Output the (X, Y) coordinate of the center of the cell containing the given text.  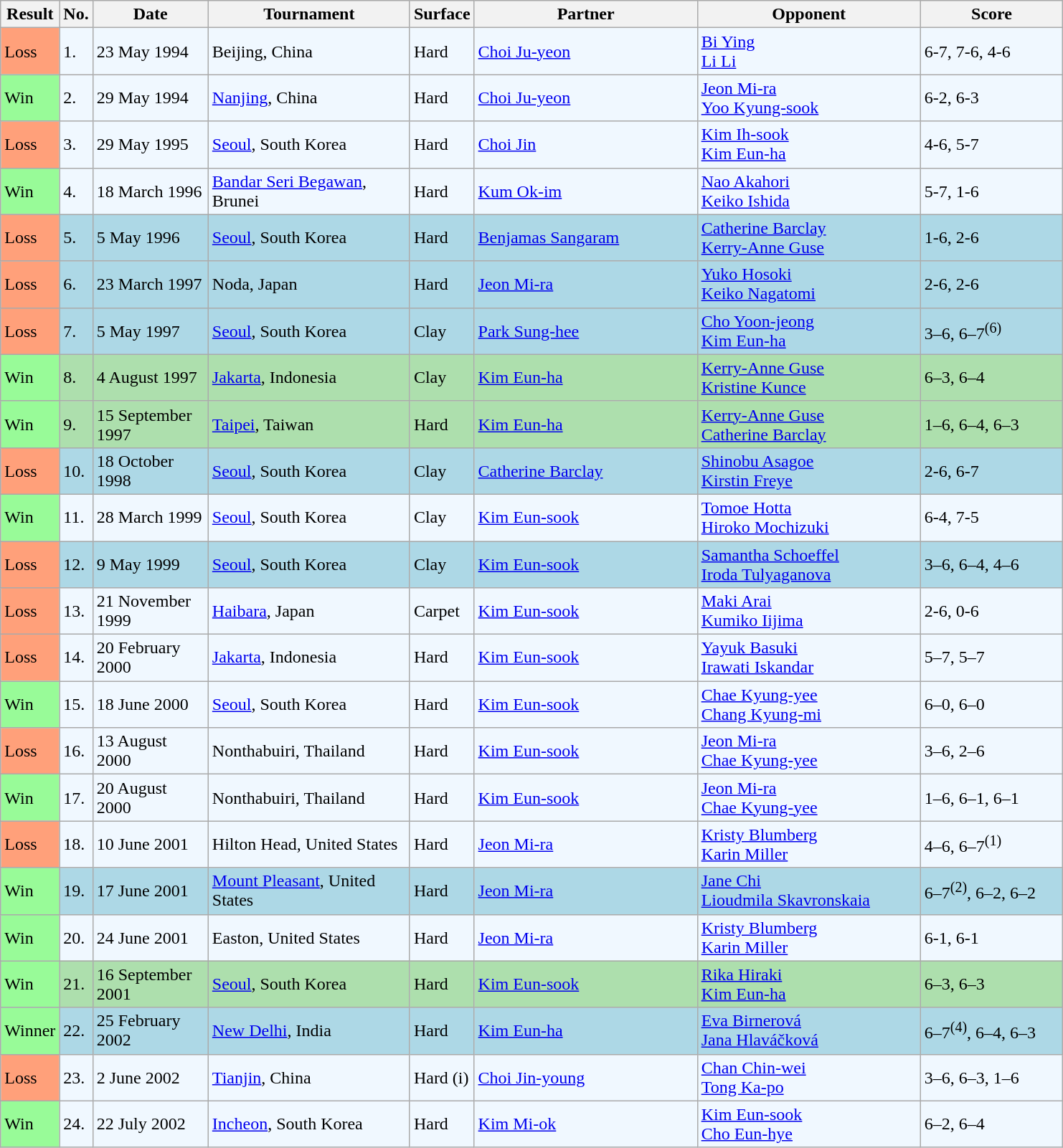
Taipei, Taiwan (308, 424)
14. (76, 658)
Choi Jin-young (585, 1077)
Easton, United States (308, 938)
Hilton Head, United States (308, 845)
Catherine Barclay Kerry-Anne Guse (809, 238)
20. (76, 938)
Samantha Schoeffel Iroda Tulyaganova (809, 564)
21. (76, 984)
6-1, 6-1 (991, 938)
Rika Hiraki Kim Eun-ha (809, 984)
10. (76, 470)
No. (76, 14)
4–6, 6–7(1) (991, 845)
29 May 1994 (151, 98)
Nao Akahori Keiko Ishida (809, 191)
11. (76, 518)
28 March 1999 (151, 518)
12. (76, 564)
23 March 1997 (151, 284)
5 May 1997 (151, 331)
2. (76, 98)
Jane Chi Lioudmila Skavronskaia (809, 891)
Eva Birnerová Jana Hlaváčková (809, 1031)
Hard (i) (442, 1077)
Bi Ying Li Li (809, 52)
Date (151, 14)
5-7, 1-6 (991, 191)
6. (76, 284)
Yuko Hosoki Keiko Nagatomi (809, 284)
1-6, 2-6 (991, 238)
Tomoe Hotta Hiroko Mochizuki (809, 518)
Noda, Japan (308, 284)
8. (76, 377)
24 June 2001 (151, 938)
20 August 2000 (151, 797)
Kum Ok-im (585, 191)
18 March 1996 (151, 191)
Carpet (442, 611)
Yayuk Basuki Irawati Iskandar (809, 658)
21 November 1999 (151, 611)
6-7, 7-6, 4-6 (991, 52)
Park Sung-hee (585, 331)
23 May 1994 (151, 52)
Incheon, South Korea (308, 1124)
Chae Kyung-yee Chang Kyung-mi (809, 704)
Choi Jin (585, 145)
19. (76, 891)
Bandar Seri Begawan, Brunei (308, 191)
6–7(2), 6–2, 6–2 (991, 891)
24. (76, 1124)
Maki Arai Kumiko Iijima (809, 611)
Kim Ih-sook Kim Eun-ha (809, 145)
1. (76, 52)
Kerry-Anne Guse Catherine Barclay (809, 424)
Tianjin, China (308, 1077)
3–6, 2–6 (991, 751)
Haibara, Japan (308, 611)
13. (76, 611)
3. (76, 145)
Shinobu Asagoe Kirstin Freye (809, 470)
1–6, 6–4, 6–3 (991, 424)
6–2, 6–4 (991, 1124)
2-6, 0-6 (991, 611)
6–0, 6–0 (991, 704)
Partner (585, 14)
2-6, 6-7 (991, 470)
6–3, 6–4 (991, 377)
9 May 1999 (151, 564)
Cho Yoon-jeong Kim Eun-ha (809, 331)
2-6, 2-6 (991, 284)
16. (76, 751)
29 May 1995 (151, 145)
6–3, 6–3 (991, 984)
17. (76, 797)
Nanjing, China (308, 98)
6–7(4), 6–4, 6–3 (991, 1031)
16 September 2001 (151, 984)
7. (76, 331)
4. (76, 191)
Kim Mi-ok (585, 1124)
Winner (30, 1031)
2 June 2002 (151, 1077)
Opponent (809, 14)
4-6, 5-7 (991, 145)
Catherine Barclay (585, 470)
3–6, 6–4, 4–6 (991, 564)
Result (30, 14)
25 February 2002 (151, 1031)
6-2, 6-3 (991, 98)
18. (76, 845)
22 July 2002 (151, 1124)
Score (991, 14)
Mount Pleasant, United States (308, 891)
1–6, 6–1, 6–1 (991, 797)
Kim Eun-sook Cho Eun-hye (809, 1124)
Beijing, China (308, 52)
22. (76, 1031)
4 August 1997 (151, 377)
18 October 1998 (151, 470)
Surface (442, 14)
Kerry-Anne Guse Kristine Kunce (809, 377)
3–6, 6–3, 1–6 (991, 1077)
9. (76, 424)
15 September 1997 (151, 424)
5–7, 5–7 (991, 658)
Tournament (308, 14)
20 February 2000 (151, 658)
23. (76, 1077)
3–6, 6–7(6) (991, 331)
5 May 1996 (151, 238)
Benjamas Sangaram (585, 238)
5. (76, 238)
18 June 2000 (151, 704)
10 June 2001 (151, 845)
15. (76, 704)
Jeon Mi-ra Yoo Kyung-sook (809, 98)
17 June 2001 (151, 891)
Chan Chin-wei Tong Ka-po (809, 1077)
New Delhi, India (308, 1031)
6-4, 7-5 (991, 518)
13 August 2000 (151, 751)
